Capture the cell that displays the provided text and extract its [x, y] central coordinate. 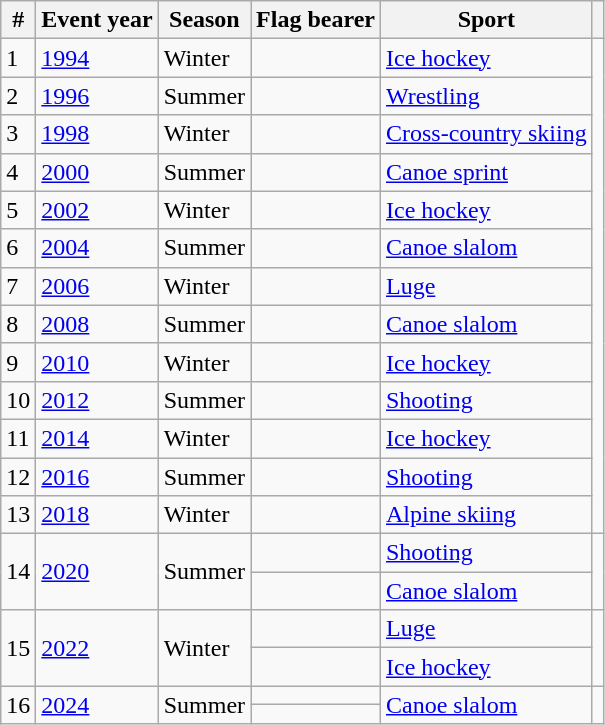
1996 [97, 96]
1994 [97, 58]
2022 [97, 648]
2020 [97, 572]
11 [18, 438]
12 [18, 477]
2010 [97, 362]
8 [18, 324]
Wrestling [486, 96]
Flag bearer [316, 20]
Season [204, 20]
Cross-country skiing [486, 134]
3 [18, 134]
# [18, 20]
16 [18, 705]
5 [18, 210]
2024 [97, 705]
6 [18, 248]
15 [18, 648]
13 [18, 515]
Event year [97, 20]
Alpine skiing [486, 515]
2000 [97, 172]
14 [18, 572]
7 [18, 286]
2018 [97, 515]
2008 [97, 324]
4 [18, 172]
2012 [97, 400]
Sport [486, 20]
2 [18, 96]
2002 [97, 210]
1 [18, 58]
9 [18, 362]
Canoe sprint [486, 172]
2016 [97, 477]
2004 [97, 248]
1998 [97, 134]
2006 [97, 286]
2014 [97, 438]
10 [18, 400]
